Extract the [X, Y] coordinate from the center of the cell holding the provided text.  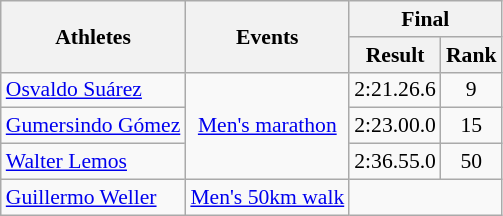
Events [267, 36]
Walter Lemos [94, 162]
15 [472, 126]
Result [395, 55]
Final [425, 19]
2:36.55.0 [395, 162]
Guillermo Weller [94, 197]
Gumersindo Gómez [94, 126]
50 [472, 162]
Rank [472, 55]
Osvaldo Suárez [94, 90]
Men's marathon [267, 126]
2:23.00.0 [395, 126]
Men's 50km walk [267, 197]
Athletes [94, 36]
2:21.26.6 [395, 90]
9 [472, 90]
